Scan for the cell matching the given text and deliver its (x, y) coordinate at center. 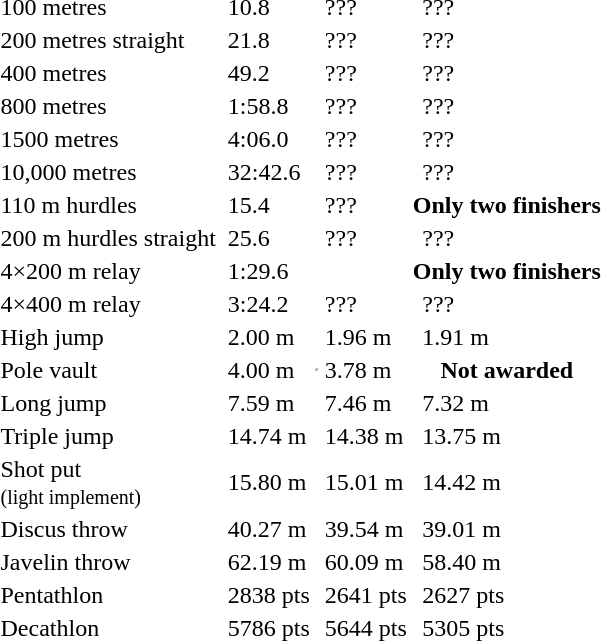
1:29.6 (268, 271)
39.54 m (366, 529)
2641 pts (366, 595)
60.09 m (366, 562)
1.96 m (366, 337)
7.59 m (268, 403)
49.2 (268, 73)
15.80 m (268, 482)
14.74 m (268, 436)
3:24.2 (268, 304)
40.27 m (268, 529)
15.01 m (366, 482)
1:58.8 (268, 106)
15.4 (268, 205)
4.00 m (268, 370)
14.38 m (366, 436)
7.46 m (366, 403)
32:42.6 (268, 172)
25.6 (268, 238)
4:06.0 (268, 139)
62.19 m (268, 562)
3.78 m (366, 370)
2.00 m (268, 337)
2838 pts (268, 595)
21.8 (268, 40)
